Detect which cell encompasses the target text, then output its [X, Y] center coordinate. 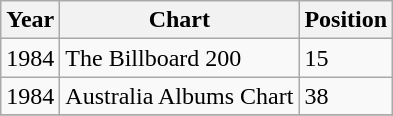
15 [346, 58]
38 [346, 96]
Australia Albums Chart [180, 96]
Position [346, 20]
Year [30, 20]
Chart [180, 20]
The Billboard 200 [180, 58]
